Return (X, Y) of the center of cell containing provided text 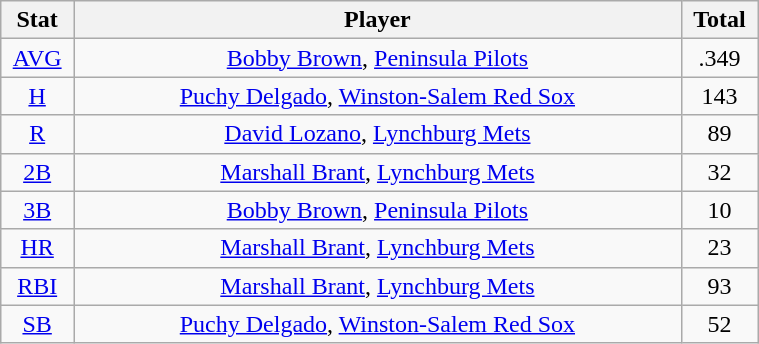
SB (38, 324)
Total (719, 20)
143 (719, 96)
52 (719, 324)
3B (38, 210)
RBI (38, 286)
Player (378, 20)
2B (38, 172)
89 (719, 134)
R (38, 134)
H (38, 96)
.349 (719, 58)
10 (719, 210)
93 (719, 286)
AVG (38, 58)
HR (38, 248)
David Lozano, Lynchburg Mets (378, 134)
32 (719, 172)
Stat (38, 20)
23 (719, 248)
